Identify which cell holds the provided text, then report its (X, Y) central coordinate. 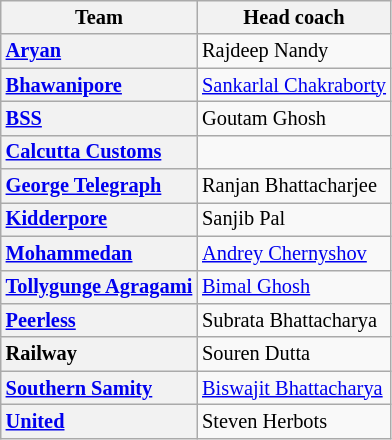
Kidderpore (99, 219)
Calcutta Customs (99, 152)
Andrey Chernyshov (294, 253)
Rajdeep Nandy (294, 51)
Bhawanipore (99, 85)
Peerless (99, 320)
Head coach (294, 17)
Railway (99, 354)
George Telegraph (99, 186)
Team (99, 17)
Steven Herbots (294, 421)
Subrata Bhattacharya (294, 320)
Aryan (99, 51)
Souren Dutta (294, 354)
Goutam Ghosh (294, 118)
Southern Samity (99, 388)
United (99, 421)
Bimal Ghosh (294, 287)
Sanjib Pal (294, 219)
Mohammedan (99, 253)
Biswajit Bhattacharya (294, 388)
Ranjan Bhattacharjee (294, 186)
Tollygunge Agragami (99, 287)
BSS (99, 118)
Sankarlal Chakraborty (294, 85)
